Identify which cell holds the provided text, then report its [x, y] central coordinate. 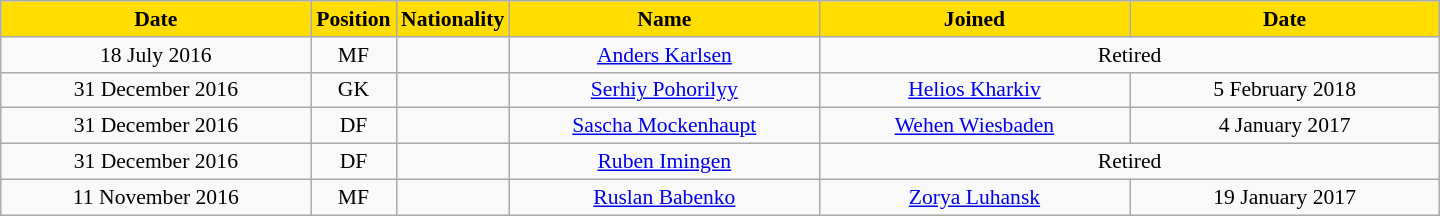
Sascha Mockenhaupt [664, 126]
Anders Karlsen [664, 55]
Ruslan Babenko [664, 197]
Zorya Luhansk [974, 197]
19 January 2017 [1285, 197]
5 February 2018 [1285, 90]
Nationality [452, 19]
Wehen Wiesbaden [974, 126]
Joined [974, 19]
Position [354, 19]
Name [664, 19]
Serhiy Pohorilyy [664, 90]
4 January 2017 [1285, 126]
Ruben Imingen [664, 162]
11 November 2016 [156, 197]
18 July 2016 [156, 55]
Helios Kharkiv [974, 90]
GK [354, 90]
